Output the [x, y] coordinate of the center of the cell containing the given text.  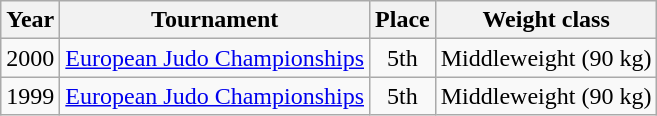
1999 [30, 96]
Place [403, 20]
2000 [30, 58]
Tournament [215, 20]
Year [30, 20]
Weight class [546, 20]
